Return [x, y] of the center of cell containing provided text 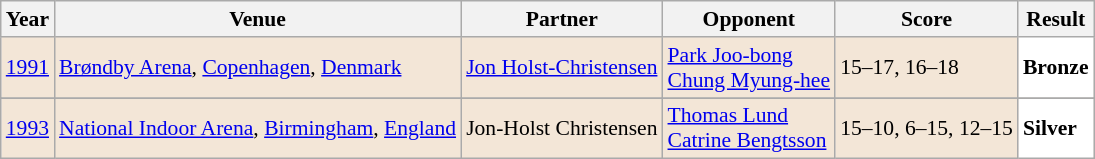
1991 [28, 68]
Silver [1056, 128]
Park Joo-bong Chung Myung-hee [748, 68]
Partner [562, 19]
15–17, 16–18 [926, 68]
Thomas Lund Catrine Bengtsson [748, 128]
Jon Holst-Christensen [562, 68]
Opponent [748, 19]
Jon-Holst Christensen [562, 128]
Brøndby Arena, Copenhagen, Denmark [258, 68]
Bronze [1056, 68]
1993 [28, 128]
Score [926, 19]
National Indoor Arena, Birmingham, England [258, 128]
Year [28, 19]
Result [1056, 19]
15–10, 6–15, 12–15 [926, 128]
Venue [258, 19]
